For the text-containing cell, return its midpoint in [x, y] coordinate format. 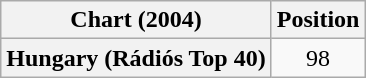
Hungary (Rádiós Top 40) [136, 58]
98 [318, 58]
Position [318, 20]
Chart (2004) [136, 20]
